Return the (X, Y) coordinate for the center point of the cell that contains the specified text.  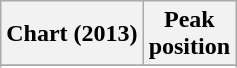
Chart (2013) (72, 34)
Peakposition (189, 34)
